Return the (X, Y) coordinate for the center point of the cell that contains the specified text.  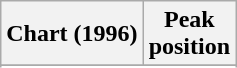
Chart (1996) (72, 34)
Peakposition (189, 34)
